Locate the cell with the specified text and output its [X, Y] center coordinate. 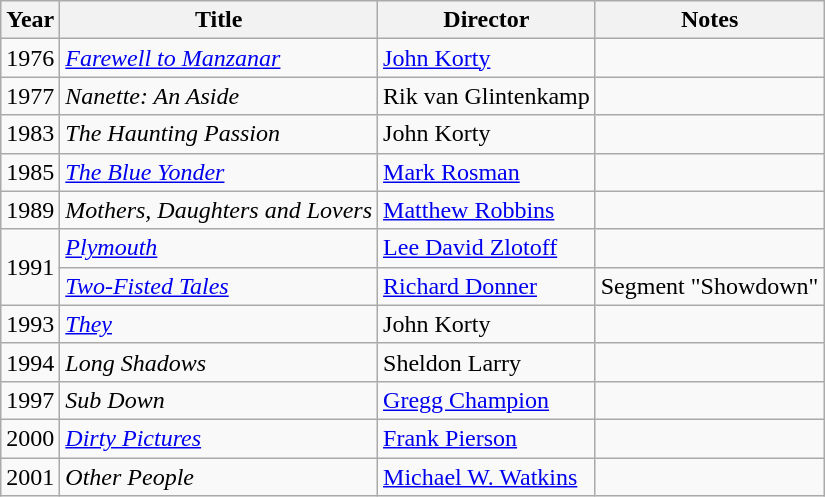
1985 [30, 172]
Director [487, 20]
Long Shadows [219, 362]
Plymouth [219, 248]
1997 [30, 400]
Frank Pierson [487, 438]
1994 [30, 362]
The Haunting Passion [219, 134]
Notes [710, 20]
1991 [30, 267]
Year [30, 20]
Michael W. Watkins [487, 477]
Other People [219, 477]
Lee David Zlotoff [487, 248]
Farewell to Manzanar [219, 58]
1989 [30, 210]
Matthew Robbins [487, 210]
1976 [30, 58]
Mothers, Daughters and Lovers [219, 210]
1983 [30, 134]
Mark Rosman [487, 172]
Segment "Showdown" [710, 286]
The Blue Yonder [219, 172]
Gregg Champion [487, 400]
Dirty Pictures [219, 438]
They [219, 324]
2000 [30, 438]
2001 [30, 477]
Title [219, 20]
Nanette: An Aside [219, 96]
Sheldon Larry [487, 362]
1993 [30, 324]
Richard Donner [487, 286]
Rik van Glintenkamp [487, 96]
1977 [30, 96]
Sub Down [219, 400]
Two-Fisted Tales [219, 286]
